Return the (X, Y) coordinate for the center point of the cell that contains the specified text.  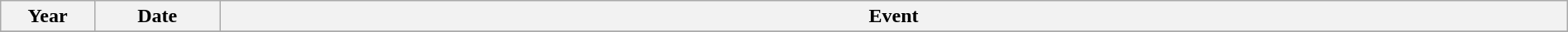
Year (48, 16)
Date (157, 16)
Event (893, 16)
